Provide the (x, y) coordinate of the cell's center where the given text is located.  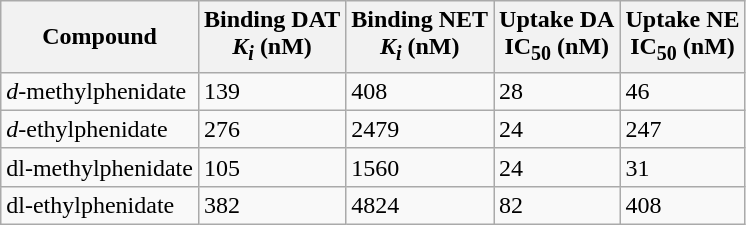
28 (557, 91)
4824 (420, 205)
247 (682, 129)
Uptake NEIC50 (nM) (682, 36)
382 (272, 205)
Compound (100, 36)
Uptake DAIC50 (nM) (557, 36)
Binding DATKi (nM) (272, 36)
1560 (420, 167)
d-ethylphenidate (100, 129)
82 (557, 205)
2479 (420, 129)
31 (682, 167)
105 (272, 167)
dl-methylphenidate (100, 167)
46 (682, 91)
d-methylphenidate (100, 91)
Binding NETKi (nM) (420, 36)
276 (272, 129)
139 (272, 91)
dl-ethylphenidate (100, 205)
